Provide the (x, y) coordinate of the cell's center where the given text is located.  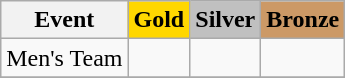
Silver (226, 20)
Event (64, 20)
Bronze (303, 20)
Gold (159, 20)
Men's Team (64, 58)
